Provide the (X, Y) coordinate of the cell's center where the given text is located.  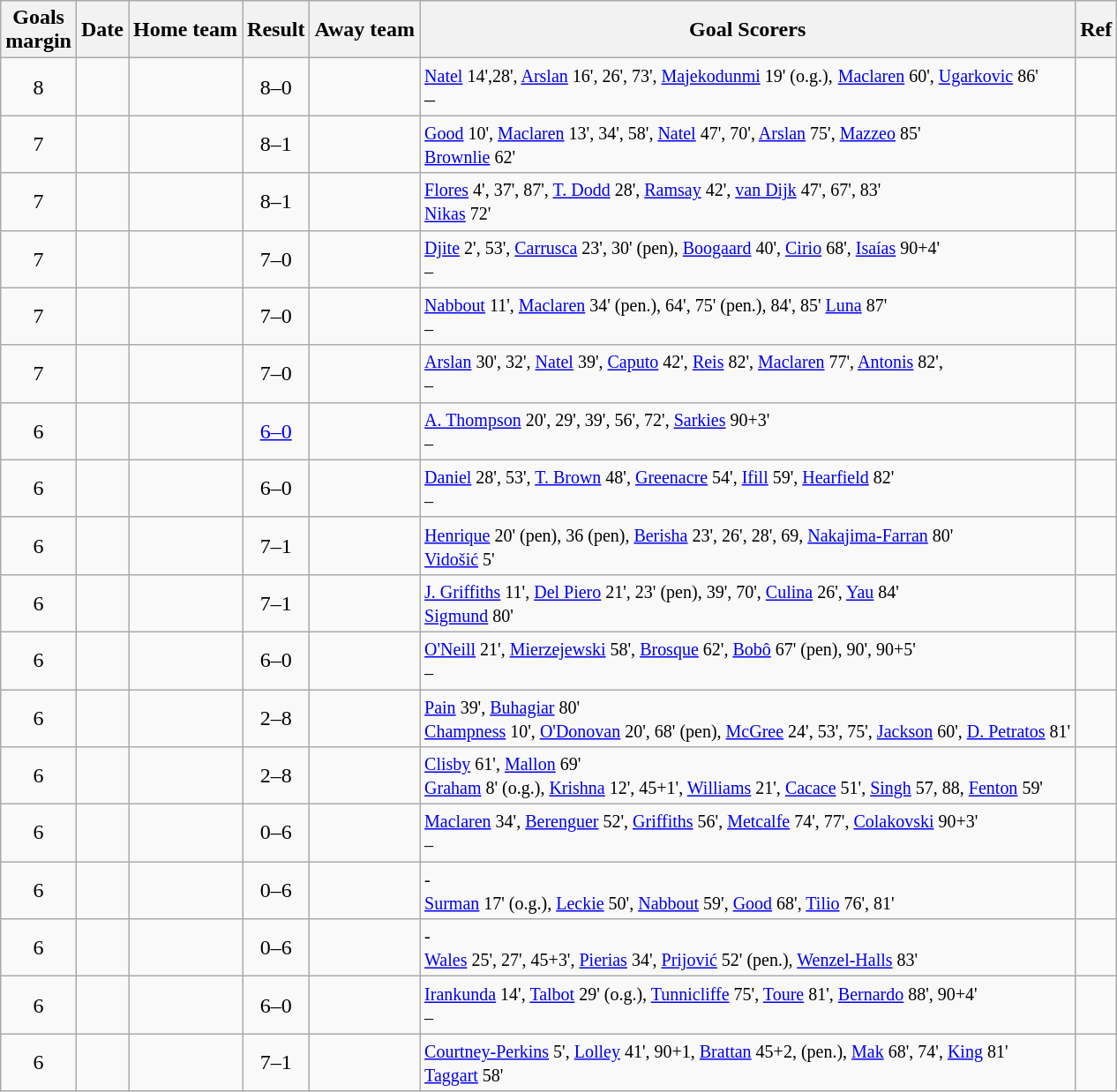
Arslan 30', 32', Natel 39', Caputo 42', Reis 82', Maclaren 77', Antonis 82', – (748, 374)
Ref (1096, 30)
O'Neill 21', Mierzejewski 58', Brosque 62', Bobô 67' (pen), 90', 90+5' – (748, 660)
Clisby 61', Mallon 69'Graham 8' (o.g.), Krishna 12', 45+1', Williams 21', Cacace 51', Singh 57, 88, Fenton 59' (748, 776)
Natel 14',28', Arslan 16', 26', 73', Majekodunmi 19' (o.g.), Maclaren 60', Ugarkovic 86' – (748, 86)
Goals margin (39, 30)
J. Griffiths 11', Del Piero 21', 23' (pen), 39', 70', Culina 26', Yau 84' Sigmund 80' (748, 603)
Home team (185, 30)
Good 10', Maclaren 13', 34', 58', Natel 47', 70', Arslan 75', Mazzeo 85'Brownlie 62' (748, 145)
Flores 4', 37', 87', T. Dodd 28', Ramsay 42', van Dijk 47', 67', 83' Nikas 72' (748, 201)
Away team (365, 30)
Courtney-Perkins 5', Lolley 41', 90+1, Brattan 45+2, (pen.), Mak 68', 74', King 81' Taggart 58' (748, 1062)
Daniel 28', 53', T. Brown 48', Greenacre 54', Ifill 59', Hearfield 82' – (748, 489)
Pain 39', Buhagiar 80'Champness 10', O'Donovan 20', 68' (pen), McGree 24', 53', 75', Jackson 60', D. Petratos 81' (748, 718)
Maclaren 34', Berenguer 52', Griffiths 56', Metcalfe 74', 77', Colakovski 90+3' – (748, 833)
- Surman 17' (o.g.), Leckie 50', Nabbout 59', Good 68', Tilio 76', 81' (748, 891)
8–0 (276, 86)
- Wales 25', 27', 45+3', Pierias 34', Prijović 52' (pen.), Wenzel-Halls 83' (748, 947)
A. Thompson 20', 29', 39', 56', 72', Sarkies 90+3' – (748, 430)
Irankunda 14', Talbot 29' (o.g.), Tunnicliffe 75', Toure 81', Bernardo 88', 90+4' – (748, 1006)
Djite 2', 53', Carrusca 23', 30' (pen), Boogaard 40', Cirio 68', Isaías 90+4' – (748, 259)
Date (102, 30)
Goal Scorers (748, 30)
Result (276, 30)
8 (39, 86)
Henrique 20' (pen), 36 (pen), Berisha 23', 26', 28', 69, Nakajima-Farran 80' Vidošić 5' (748, 545)
Nabbout 11', Maclaren 34' (pen.), 64', 75' (pen.), 84', 85' Luna 87' – (748, 316)
